Scan for the cell matching the given text and deliver its [X, Y] coordinate at center. 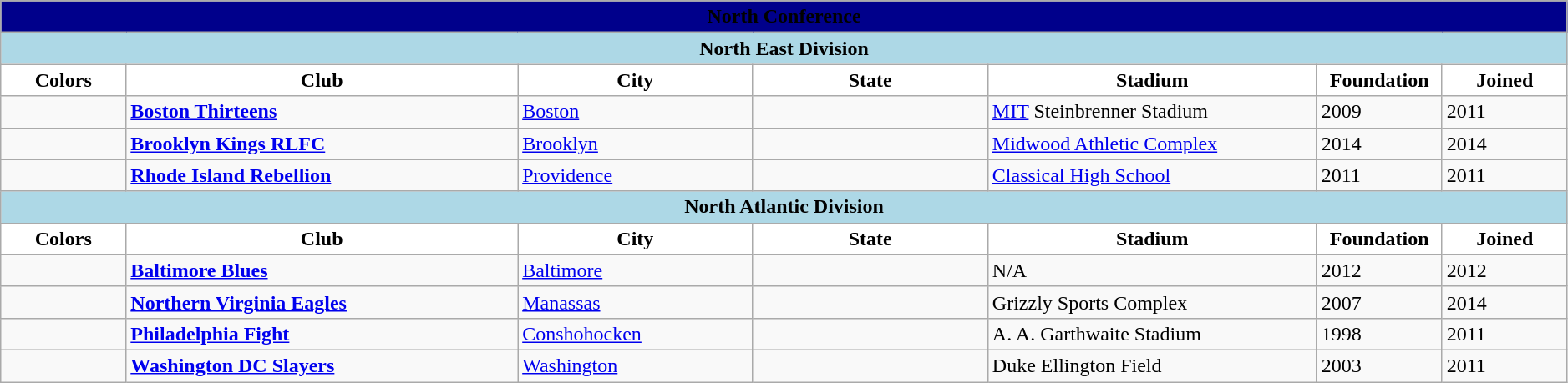
Rhode Island Rebellion [322, 175]
Midwood Athletic Complex [1152, 144]
Grizzly Sports Complex [1152, 302]
Duke Ellington Field [1152, 365]
A. A. Garthwaite Stadium [1152, 334]
Brooklyn [635, 144]
Conshohocken [635, 334]
Baltimore [635, 270]
2009 [1379, 112]
Washington DC Slayers [322, 365]
Classical High School [1152, 175]
1998 [1379, 334]
N/A [1152, 270]
Manassas [635, 302]
Northern Virginia Eagles [322, 302]
Boston Thirteens [322, 112]
Brooklyn Kings RLFC [322, 144]
Philadelphia Fight [322, 334]
2007 [1379, 302]
Providence [635, 175]
North Atlantic Division [784, 207]
North East Division [784, 48]
Boston [635, 112]
Washington [635, 365]
Baltimore Blues [322, 270]
2003 [1379, 365]
North Conference [784, 17]
MIT Steinbrenner Stadium [1152, 112]
